Provide the [X, Y] coordinate of the cell's center where the given text is located.  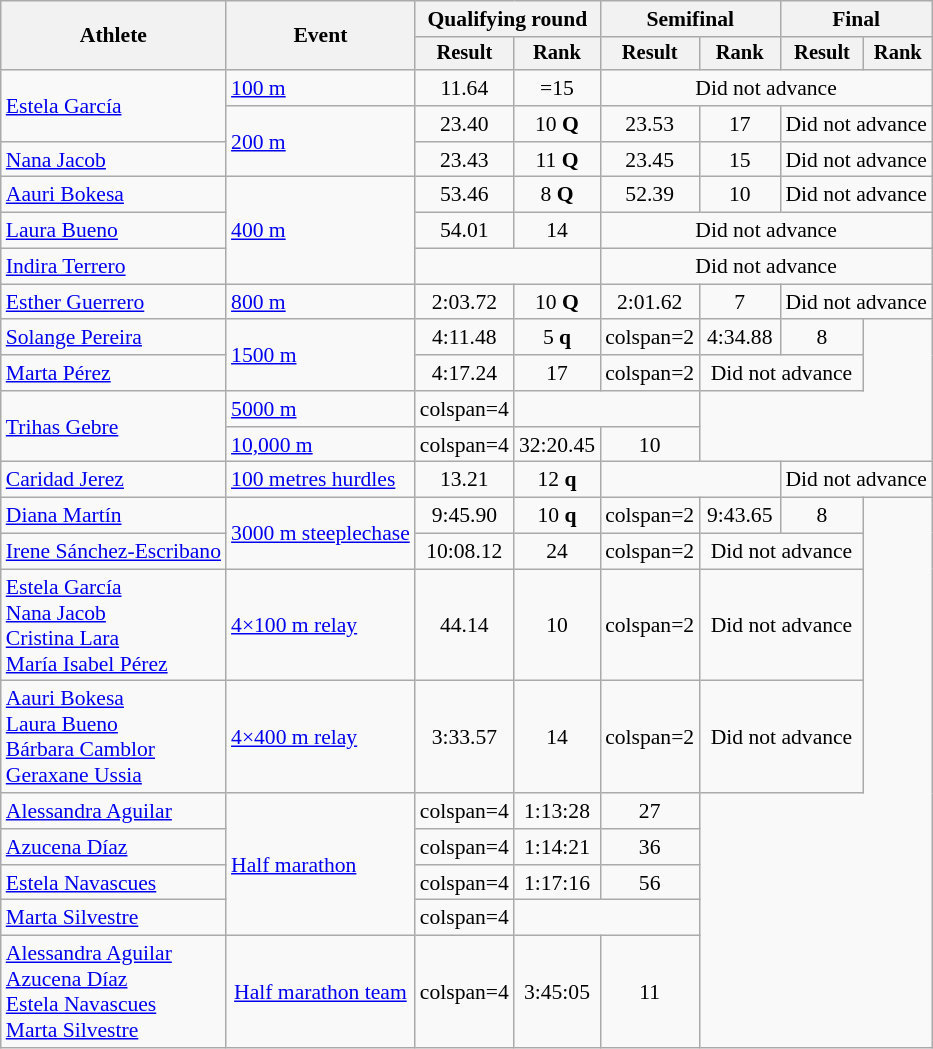
Diana Martín [114, 516]
Half marathon [320, 864]
4×100 m relay [320, 625]
Marta Pérez [114, 373]
3:33.57 [464, 737]
Solange Pereira [114, 338]
8 Q [557, 195]
Indira Terrero [114, 267]
Alessandra Aguilar [114, 811]
3000 m steeplechase [320, 534]
3:45:05 [557, 992]
15 [740, 160]
12 q [557, 480]
Event [320, 36]
2:03.72 [464, 302]
23.43 [464, 160]
2:01.62 [650, 302]
24 [557, 552]
4:11.48 [464, 338]
Irene Sánchez-Escribano [114, 552]
400 m [320, 230]
44.14 [464, 625]
1:14:21 [557, 847]
Laura Bueno [114, 231]
Estela García [114, 106]
Alessandra AguilarAzucena DíazEstela NavascuesMarta Silvestre [114, 992]
11 Q [557, 160]
11.64 [464, 88]
Athlete [114, 36]
9:43.65 [740, 516]
1:13:28 [557, 811]
7 [740, 302]
1:17:16 [557, 883]
10,000 m [320, 445]
10 q [557, 516]
13.21 [464, 480]
Estela Navascues [114, 883]
200 m [320, 142]
Aauri Bokesa [114, 195]
27 [650, 811]
23.53 [650, 124]
Qualifying round [508, 19]
100 metres hurdles [320, 480]
5 q [557, 338]
Azucena Díaz [114, 847]
Aauri BokesaLaura BuenoBárbara CamblorGeraxane Ussia [114, 737]
53.46 [464, 195]
10:08.12 [464, 552]
Half marathon team [320, 992]
56 [650, 883]
Final [856, 19]
1500 m [320, 356]
4×400 m relay [320, 737]
32:20.45 [557, 445]
Marta Silvestre [114, 918]
11 [650, 992]
Nana Jacob [114, 160]
Estela GarcíaNana JacobCristina LaraMaría Isabel Pérez [114, 625]
54.01 [464, 231]
Esther Guerrero [114, 302]
Caridad Jerez [114, 480]
4:17.24 [464, 373]
5000 m [320, 409]
=15 [557, 88]
4:34.88 [740, 338]
9:45.90 [464, 516]
52.39 [650, 195]
23.45 [650, 160]
23.40 [464, 124]
100 m [320, 88]
Semifinal [690, 19]
800 m [320, 302]
36 [650, 847]
Trihas Gebre [114, 426]
